Capture the cell that displays the provided text and extract its (x, y) central coordinate. 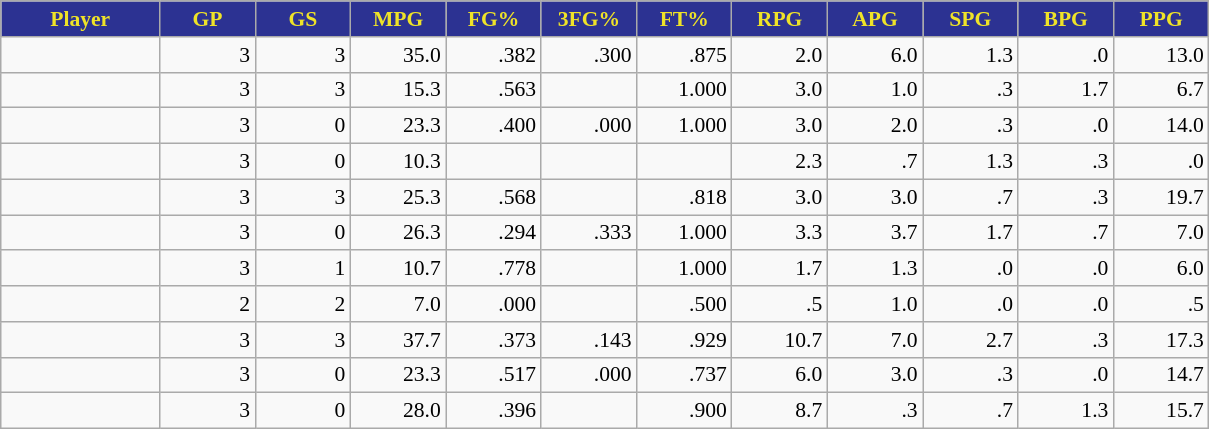
37.7 (398, 340)
SPG (970, 19)
2.7 (970, 340)
2.3 (780, 162)
3FG% (588, 19)
.875 (684, 55)
26.3 (398, 233)
MPG (398, 19)
15.7 (1161, 411)
25.3 (398, 197)
6.7 (1161, 90)
.778 (494, 269)
13.0 (1161, 55)
FT% (684, 19)
PPG (1161, 19)
.929 (684, 340)
GS (302, 19)
.143 (588, 340)
14.0 (1161, 126)
.563 (494, 90)
3.3 (780, 233)
.517 (494, 375)
.333 (588, 233)
Player (80, 19)
3.7 (874, 233)
APG (874, 19)
RPG (780, 19)
.568 (494, 197)
GP (208, 19)
.500 (684, 304)
1 (302, 269)
14.7 (1161, 375)
28.0 (398, 411)
17.3 (1161, 340)
.737 (684, 375)
.373 (494, 340)
.818 (684, 197)
.300 (588, 55)
BPG (1066, 19)
.294 (494, 233)
.396 (494, 411)
15.3 (398, 90)
.382 (494, 55)
FG% (494, 19)
19.7 (1161, 197)
.400 (494, 126)
10.3 (398, 162)
8.7 (780, 411)
35.0 (398, 55)
.900 (684, 411)
